Return the (X, Y) coordinate for the center point of the cell that contains the specified text.  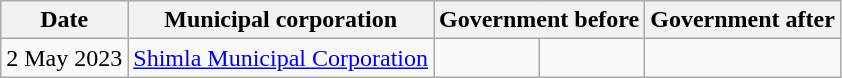
Municipal corporation (281, 20)
Government before (540, 20)
2 May 2023 (64, 58)
Shimla Municipal Corporation (281, 58)
Government after (743, 20)
Date (64, 20)
